Detect which cell encompasses the target text, then output its (x, y) center coordinate. 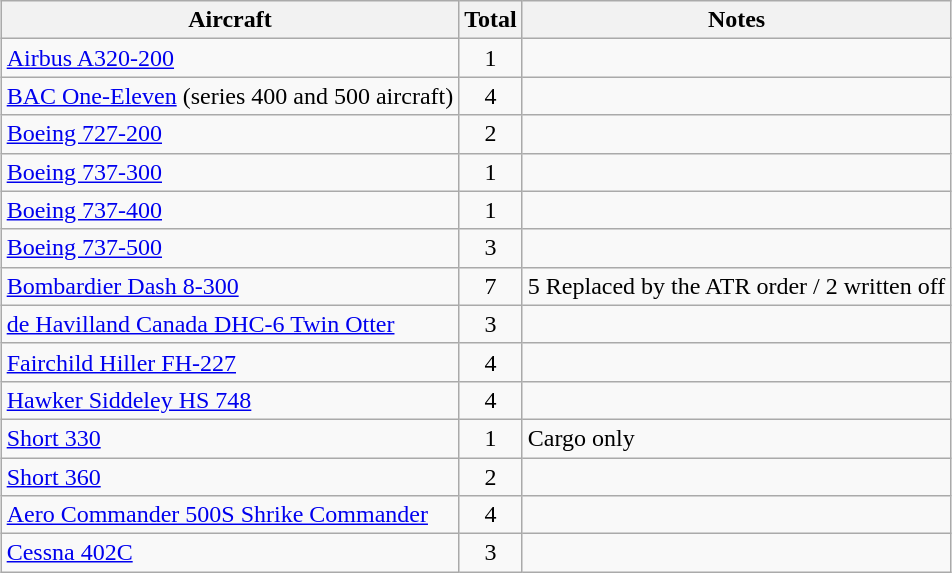
Aircraft (230, 20)
Aero Commander 500S Shrike Commander (230, 515)
Fairchild Hiller FH-227 (230, 362)
Boeing 737-400 (230, 210)
7 (491, 286)
Total (491, 20)
Boeing 727-200 (230, 134)
Boeing 737-300 (230, 172)
Bombardier Dash 8-300 (230, 286)
Hawker Siddeley HS 748 (230, 400)
Short 360 (230, 477)
Notes (736, 20)
Airbus A320-200 (230, 58)
Cessna 402C (230, 553)
5 Replaced by the ATR order / 2 written off (736, 286)
BAC One-Eleven (series 400 and 500 aircraft) (230, 96)
Boeing 737-500 (230, 248)
de Havilland Canada DHC-6 Twin Otter (230, 324)
Cargo only (736, 438)
Short 330 (230, 438)
